Extract the [x, y] coordinate from the center of the cell holding the provided text.  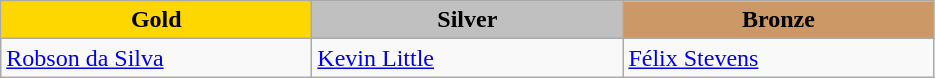
Félix Stevens [778, 58]
Silver [468, 20]
Robson da Silva [156, 58]
Bronze [778, 20]
Kevin Little [468, 58]
Gold [156, 20]
